Output the [X, Y] coordinate of the center of the cell containing the given text.  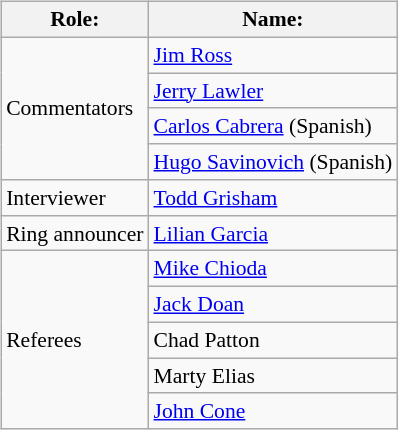
Hugo Savinovich (Spanish) [272, 162]
Jerry Lawler [272, 91]
Jim Ross [272, 55]
Role: [74, 20]
Carlos Cabrera (Spanish) [272, 126]
Ring announcer [74, 233]
Jack Doan [272, 305]
Name: [272, 20]
Commentators [74, 108]
Marty Elias [272, 376]
Lilian Garcia [272, 233]
Referees [74, 340]
Mike Chioda [272, 269]
John Cone [272, 411]
Chad Patton [272, 340]
Todd Grisham [272, 198]
Interviewer [74, 198]
